Search for the cell housing the specified text and yield its (x, y) center coordinate. 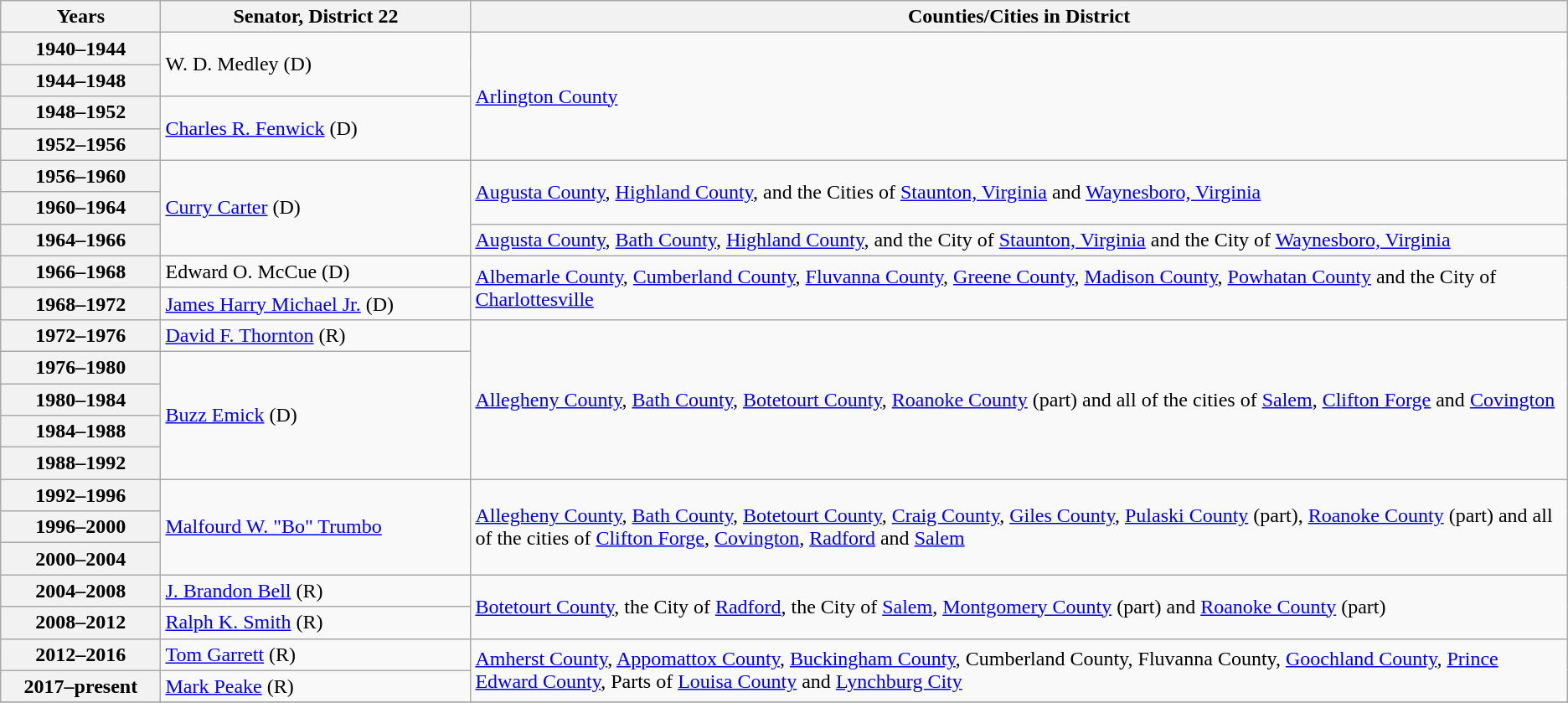
1976–1980 (80, 367)
2004–2008 (80, 591)
1992–1996 (80, 495)
2012–2016 (80, 654)
Tom Garrett (R) (316, 654)
J. Brandon Bell (R) (316, 591)
1952–1956 (80, 144)
W. D. Medley (D) (316, 65)
Botetourt County, the City of Radford, the City of Salem, Montgomery County (part) and Roanoke County (part) (1019, 607)
1940–1944 (80, 49)
Malfourd W. "Bo" Trumbo (316, 527)
Arlington County (1019, 96)
1988–1992 (80, 463)
Edward O. McCue (D) (316, 271)
1966–1968 (80, 271)
Mark Peake (R) (316, 686)
Ralph K. Smith (R) (316, 623)
1980–1984 (80, 400)
Charles R. Fenwick (D) (316, 128)
1972–1976 (80, 335)
Senator, District 22 (316, 17)
1956–1960 (80, 176)
Allegheny County, Bath County, Botetourt County, Roanoke County (part) and all of the cities of Salem, Clifton Forge and Covington (1019, 399)
Counties/Cities in District (1019, 17)
Augusta County, Highland County, and the Cities of Staunton, Virginia and Waynesboro, Virginia (1019, 192)
1944–1948 (80, 80)
Albemarle County, Cumberland County, Fluvanna County, Greene County, Madison County, Powhatan County and the City of Charlottesville (1019, 287)
1984–1988 (80, 432)
2000–2004 (80, 559)
James Harry Michael Jr. (D) (316, 303)
Augusta County, Bath County, Highland County, and the City of Staunton, Virginia and the City of Waynesboro, Virginia (1019, 240)
Buzz Emick (D) (316, 415)
1948–1952 (80, 112)
1964–1966 (80, 240)
Curry Carter (D) (316, 208)
1968–1972 (80, 303)
David F. Thornton (R) (316, 335)
2008–2012 (80, 623)
1996–2000 (80, 527)
Years (80, 17)
2017–present (80, 686)
1960–1964 (80, 208)
